Determine the (X, Y) coordinate at the center of the cell enclosing the given text.  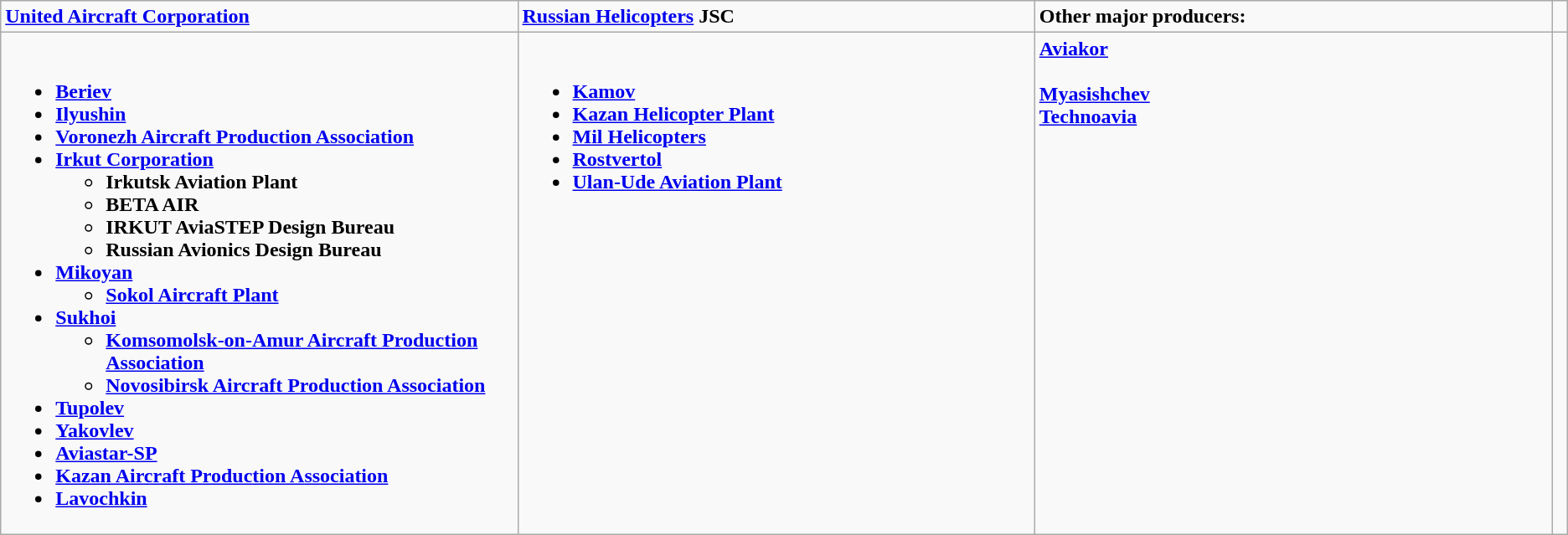
Russian Helicopters JSC (776, 17)
United Aircraft Corporation (260, 17)
Other major producers: (1293, 17)
KamovKazan Helicopter PlantMil HelicoptersRostvertolUlan-Ude Aviation Plant (776, 283)
AviakorMyasishchev Technoavia (1293, 283)
